Locate the cell with the specified text and output its [x, y] center coordinate. 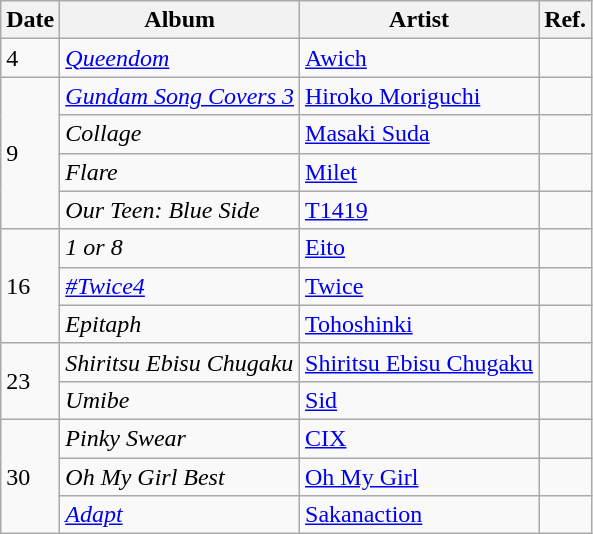
Tohoshinki [420, 324]
Hiroko Moriguchi [420, 96]
Adapt [180, 515]
Flare [180, 172]
Artist [420, 20]
1 or 8 [180, 248]
Eito [420, 248]
#Twice4 [180, 286]
Umibe [180, 400]
30 [30, 476]
16 [30, 286]
Masaki Suda [420, 134]
Epitaph [180, 324]
T1419 [420, 210]
Sid [420, 400]
Milet [420, 172]
4 [30, 58]
Date [30, 20]
Sakanaction [420, 515]
Queendom [180, 58]
23 [30, 381]
CIX [420, 438]
Collage [180, 134]
Oh My Girl Best [180, 477]
Twice [420, 286]
Awich [420, 58]
9 [30, 153]
Album [180, 20]
Pinky Swear [180, 438]
Gundam Song Covers 3 [180, 96]
Ref. [566, 20]
Oh My Girl [420, 477]
Our Teen: Blue Side [180, 210]
